Locate the cell with the specified text and output its (X, Y) center coordinate. 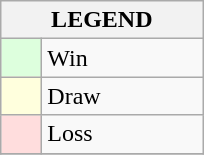
LEGEND (102, 20)
Win (122, 58)
Draw (122, 96)
Loss (122, 134)
